Extract the (X, Y) coordinate from the center of the cell holding the provided text.  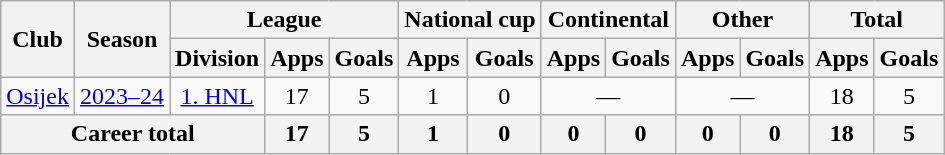
Other (742, 20)
2023–24 (122, 96)
Total (877, 20)
Continental (608, 20)
Club (38, 39)
Osijek (38, 96)
1. HNL (218, 96)
League (284, 20)
National cup (470, 20)
Career total (133, 134)
Season (122, 39)
Division (218, 58)
